Scan for the cell matching the given text and deliver its [x, y] coordinate at center. 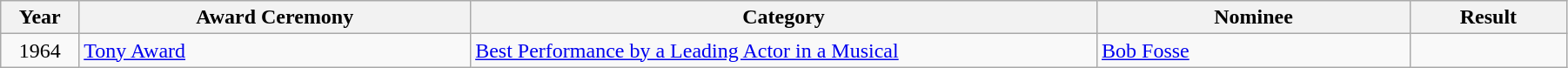
Category [784, 17]
1964 [40, 51]
Tony Award [275, 51]
Result [1488, 17]
Best Performance by a Leading Actor in a Musical [784, 51]
Nominee [1254, 17]
Award Ceremony [275, 17]
Bob Fosse [1254, 51]
Year [40, 17]
